From the cell containing the given text, extract its center point as (X, Y) coordinate. 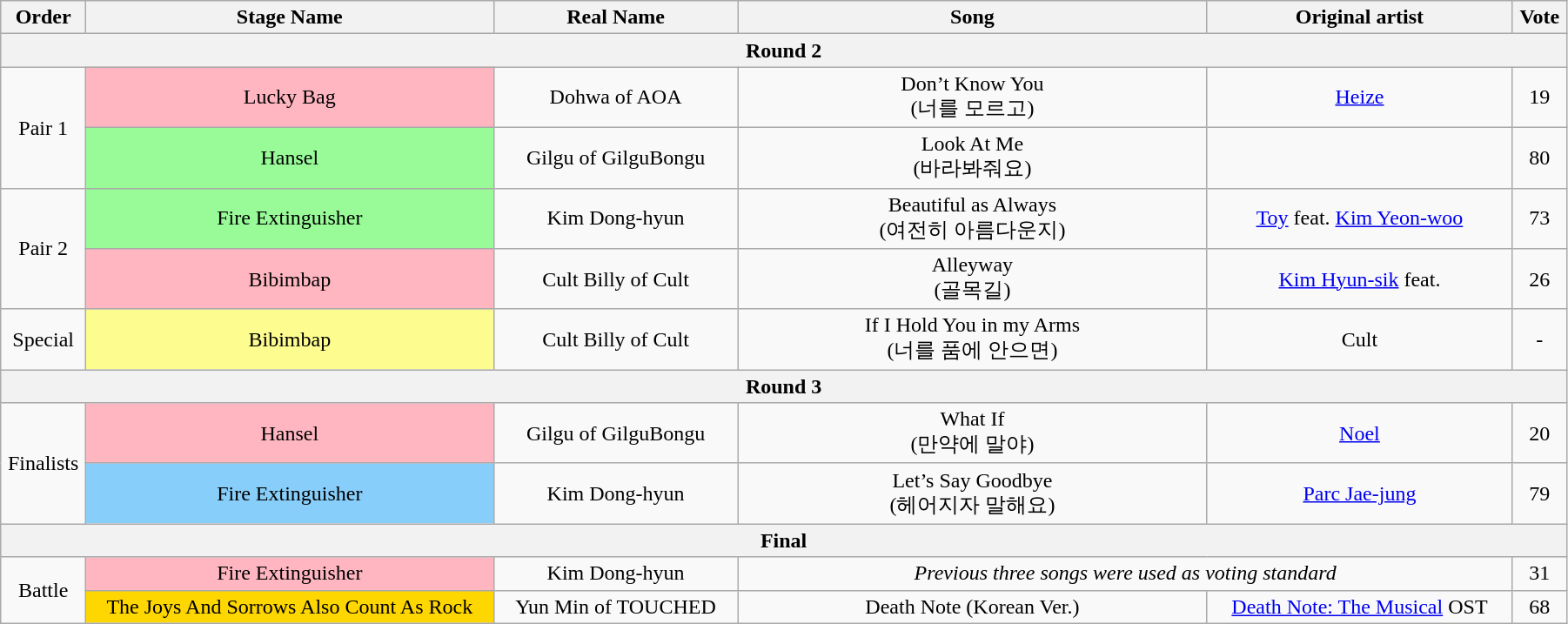
Death Note (Korean Ver.) (973, 607)
Cult (1359, 339)
Battle (44, 590)
Dohwa of AOA (616, 97)
Heize (1359, 97)
Final (784, 540)
Noel (1359, 433)
26 (1539, 279)
20 (1539, 433)
Don’t Know You(너를 모르고) (973, 97)
Song (973, 17)
Previous three songs were used as voting standard (1125, 574)
Round 2 (784, 50)
- (1539, 339)
Finalists (44, 463)
Special (44, 339)
Pair 1 (44, 127)
Lucky Bag (290, 97)
Beautiful as Always(여전히 아름다운지) (973, 218)
Vote (1539, 17)
Real Name (616, 17)
Parc Jae-jung (1359, 493)
80 (1539, 158)
68 (1539, 607)
If I Hold You in my Arms(너를 품에 안으면) (973, 339)
Yun Min of TOUCHED (616, 607)
73 (1539, 218)
Kim Hyun-sik feat. (1359, 279)
19 (1539, 97)
Look At Me(바라봐줘요) (973, 158)
Round 3 (784, 386)
Stage Name (290, 17)
Toy feat. Kim Yeon-woo (1359, 218)
Death Note: The Musical OST (1359, 607)
The Joys And Sorrows Also Count As Rock (290, 607)
31 (1539, 574)
79 (1539, 493)
Let’s Say Goodbye(헤어지자 말해요) (973, 493)
Order (44, 17)
Original artist (1359, 17)
Pair 2 (44, 249)
Alleyway(골목길) (973, 279)
What If(만약에 말야) (973, 433)
